Scan for the cell matching the given text and deliver its [X, Y] coordinate at center. 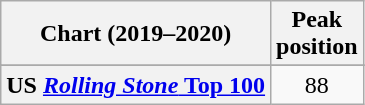
88 [317, 85]
US Rolling Stone Top 100 [136, 85]
Chart (2019–2020) [136, 34]
Peakposition [317, 34]
